Pinpoint the cell where the given text exists, returning its [X, Y] midpoint coordinate. 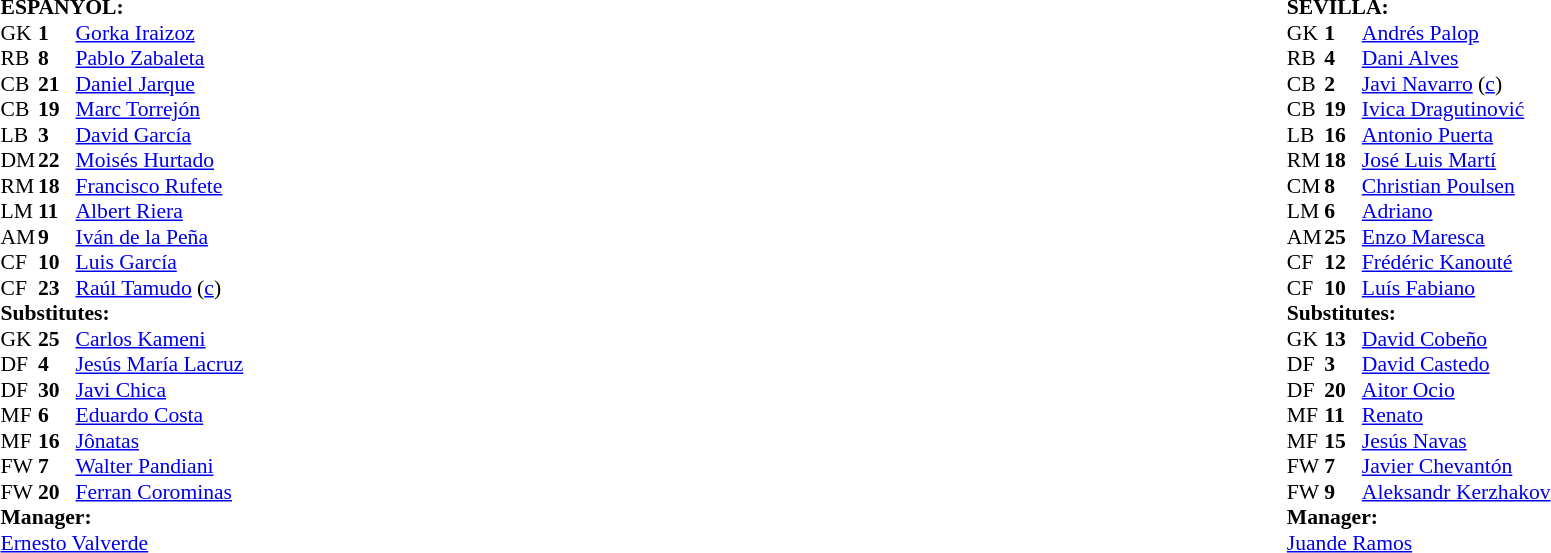
Jesús María Lacruz [160, 365]
Javi Navarro (c) [1456, 84]
Enzo Maresca [1456, 237]
CM [1306, 186]
Dani Alves [1456, 59]
Aleksandr Kerzhakov [1456, 492]
Andrés Palop [1456, 33]
13 [1343, 339]
23 [57, 288]
Jesús Navas [1456, 441]
Gorka Iraizoz [160, 33]
Eduardo Costa [160, 415]
David García [160, 135]
Adriano [1456, 211]
15 [1343, 441]
Francisco Rufete [160, 186]
Pablo Zabaleta [160, 59]
21 [57, 84]
Raúl Tamudo (c) [160, 288]
Ivica Dragutinović [1456, 109]
12 [1343, 263]
Aitor Ocio [1456, 390]
Luis García [160, 263]
Albert Riera [160, 211]
DM [19, 161]
Renato [1456, 415]
José Luis Martí [1456, 161]
David Cobeño [1456, 339]
22 [57, 161]
Walter Pandiani [160, 467]
Luís Fabiano [1456, 288]
Marc Torrejón [160, 109]
Javi Chica [160, 390]
Carlos Kameni [160, 339]
Jônatas [160, 441]
Antonio Puerta [1456, 135]
Moisés Hurtado [160, 161]
Frédéric Kanouté [1456, 263]
Iván de la Peña [160, 237]
David Castedo [1456, 365]
Javier Chevantón [1456, 467]
30 [57, 390]
Daniel Jarque [160, 84]
Ferran Corominas [160, 492]
Christian Poulsen [1456, 186]
2 [1343, 84]
